Detect which cell encompasses the target text, then output its [x, y] center coordinate. 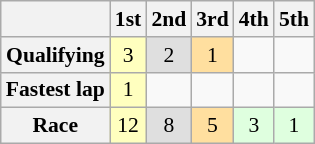
2nd [168, 19]
1st [128, 19]
4th [254, 19]
Race [56, 126]
Fastest lap [56, 90]
2 [168, 55]
5 [212, 126]
12 [128, 126]
Qualifying [56, 55]
3rd [212, 19]
5th [294, 19]
8 [168, 126]
